Find where the given text appears and provide that cell's center as [X, Y] coordinate. 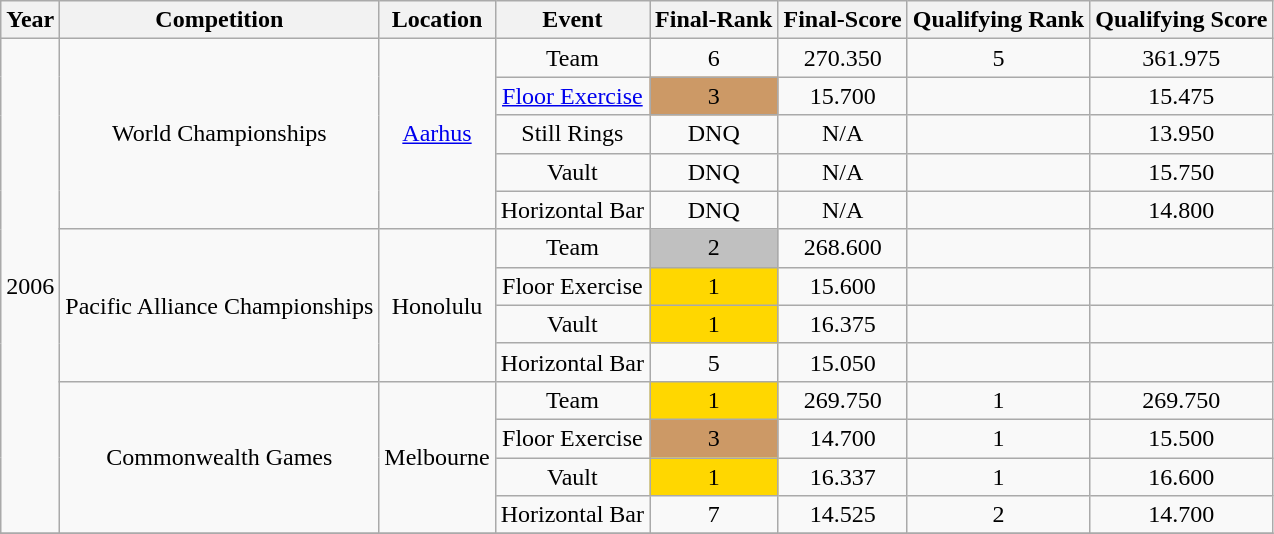
16.375 [842, 324]
Qualifying Rank [998, 20]
15.600 [842, 286]
Still Rings [572, 134]
14.800 [1182, 210]
268.600 [842, 248]
Year [30, 20]
Competition [220, 20]
16.600 [1182, 477]
Final-Score [842, 20]
Event [572, 20]
15.750 [1182, 172]
15.700 [842, 96]
Final-Rank [714, 20]
Commonwealth Games [220, 457]
Location [437, 20]
World Championships [220, 134]
Aarhus [437, 134]
7 [714, 515]
Melbourne [437, 457]
15.475 [1182, 96]
361.975 [1182, 58]
Pacific Alliance Championships [220, 305]
14.525 [842, 515]
6 [714, 58]
15.050 [842, 362]
2006 [30, 286]
13.950 [1182, 134]
Honolulu [437, 305]
16.337 [842, 477]
270.350 [842, 58]
Qualifying Score [1182, 20]
15.500 [1182, 438]
